For the text-containing cell, return its midpoint in (x, y) coordinate format. 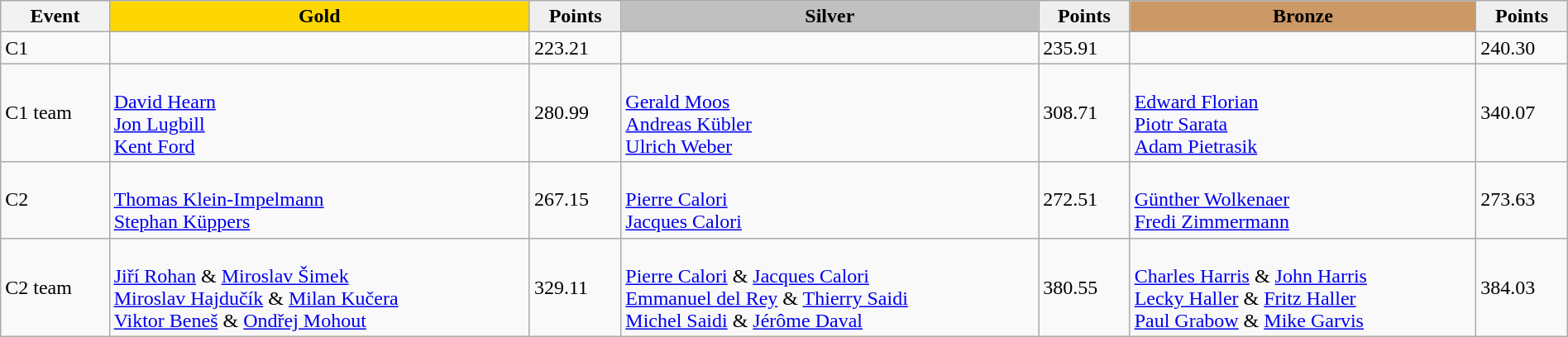
280.99 (575, 112)
C2 team (55, 287)
267.15 (575, 200)
Jiří Rohan & Miroslav ŠimekMiroslav Hajdučík & Milan KučeraViktor Beneš & Ondřej Mohout (319, 287)
David HearnJon LugbillKent Ford (319, 112)
223.21 (575, 48)
Pierre CaloriJacques Calori (830, 200)
Gerald MoosAndreas KüblerUlrich Weber (830, 112)
C1 (55, 48)
340.07 (1522, 112)
Thomas Klein-ImpelmannStephan Küppers (319, 200)
273.63 (1522, 200)
Edward FlorianPiotr SarataAdam Pietrasik (1303, 112)
C1 team (55, 112)
308.71 (1084, 112)
Gold (319, 17)
Bronze (1303, 17)
C2 (55, 200)
380.55 (1084, 287)
Event (55, 17)
272.51 (1084, 200)
Pierre Calori & Jacques CaloriEmmanuel del Rey & Thierry SaidiMichel Saidi & Jérôme Daval (830, 287)
235.91 (1084, 48)
384.03 (1522, 287)
Charles Harris & John HarrisLecky Haller & Fritz HallerPaul Grabow & Mike Garvis (1303, 287)
329.11 (575, 287)
240.30 (1522, 48)
Silver (830, 17)
Günther WolkenaerFredi Zimmermann (1303, 200)
